Pinpoint the cell where the given text exists, returning its (x, y) midpoint coordinate. 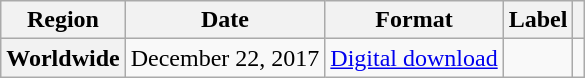
Digital download (414, 58)
Date (225, 20)
Format (414, 20)
Worldwide (63, 58)
Region (63, 20)
December 22, 2017 (225, 58)
Label (538, 20)
